Detect which cell encompasses the target text, then output its (X, Y) center coordinate. 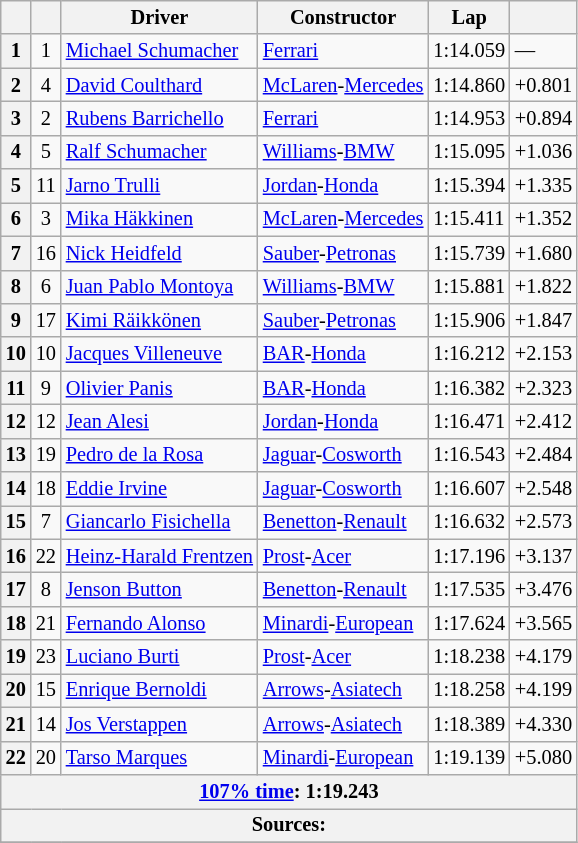
1:15.881 (469, 287)
Ralf Schumacher (160, 152)
Jarno Trulli (160, 186)
Fernando Alonso (160, 623)
Constructor (343, 17)
+4.330 (544, 724)
1:15.739 (469, 253)
Nick Heidfeld (160, 253)
Enrique Bernoldi (160, 690)
+1.847 (544, 320)
+2.573 (544, 522)
Giancarlo Fisichella (160, 522)
1:17.624 (469, 623)
+0.801 (544, 85)
Heinz-Harald Frentzen (160, 556)
+1.352 (544, 219)
Pedro de la Rosa (160, 455)
+3.565 (544, 623)
1:15.095 (469, 152)
Sources: (289, 825)
1:17.535 (469, 589)
Rubens Barrichello (160, 118)
1:19.139 (469, 758)
Jenson Button (160, 589)
+2.323 (544, 388)
Jos Verstappen (160, 724)
1:16.471 (469, 421)
— (544, 51)
13 (16, 455)
David Coulthard (160, 85)
+0.894 (544, 118)
+1.335 (544, 186)
1:16.212 (469, 354)
Jean Alesi (160, 421)
Luciano Burti (160, 657)
1:15.394 (469, 186)
Olivier Panis (160, 388)
1:16.543 (469, 455)
107% time: 1:19.243 (289, 791)
Driver (160, 17)
+5.080 (544, 758)
+2.484 (544, 455)
1:18.389 (469, 724)
+2.153 (544, 354)
+1.680 (544, 253)
Tarso Marques (160, 758)
1:16.607 (469, 489)
1:14.860 (469, 85)
1:18.258 (469, 690)
Jacques Villeneuve (160, 354)
Eddie Irvine (160, 489)
1:18.238 (469, 657)
1:14.953 (469, 118)
Lap (469, 17)
+1.822 (544, 287)
+3.137 (544, 556)
1:15.906 (469, 320)
1:17.196 (469, 556)
Juan Pablo Montoya (160, 287)
23 (46, 657)
Michael Schumacher (160, 51)
+2.412 (544, 421)
Kimi Räikkönen (160, 320)
+2.548 (544, 489)
+3.476 (544, 589)
Mika Häkkinen (160, 219)
1:16.632 (469, 522)
+4.199 (544, 690)
1:15.411 (469, 219)
1:14.059 (469, 51)
+1.036 (544, 152)
+4.179 (544, 657)
1:16.382 (469, 388)
